Search for the cell housing the specified text and yield its (X, Y) center coordinate. 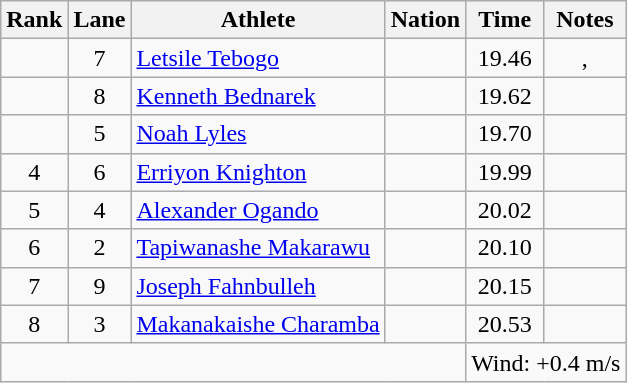
20.15 (505, 286)
Athlete (258, 20)
Joseph Fahnbulleh (258, 286)
Wind: +0.4 m/s (546, 362)
, (585, 58)
19.99 (505, 172)
3 (100, 324)
Notes (585, 20)
19.46 (505, 58)
Tapiwanashe Makarawu (258, 248)
Rank (34, 20)
20.02 (505, 210)
9 (100, 286)
Time (505, 20)
Lane (100, 20)
Letsile Tebogo (258, 58)
20.53 (505, 324)
20.10 (505, 248)
Makanakaishe Charamba (258, 324)
19.70 (505, 134)
Kenneth Bednarek (258, 96)
Erriyon Knighton (258, 172)
Alexander Ogando (258, 210)
19.62 (505, 96)
2 (100, 248)
Nation (425, 20)
Noah Lyles (258, 134)
